Locate the cell with the specified text and output its (x, y) center coordinate. 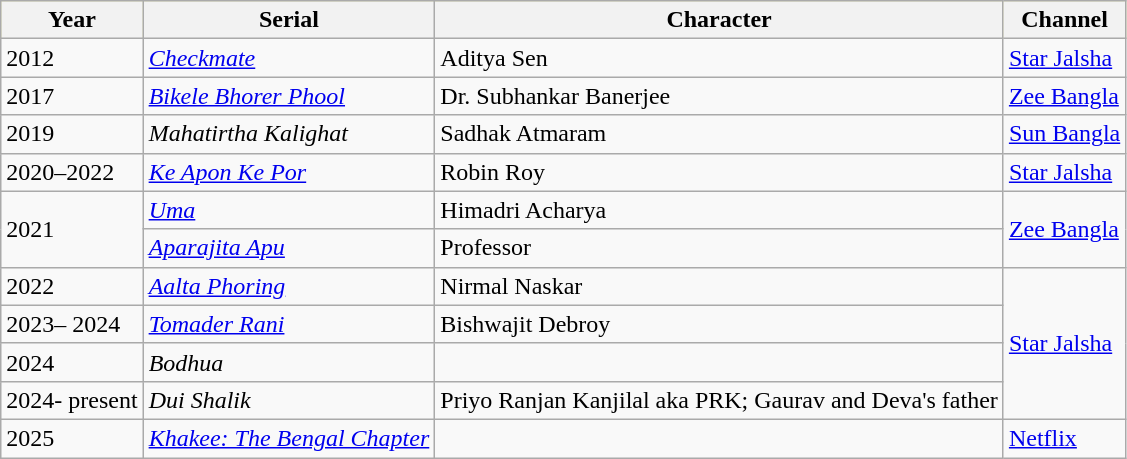
2025 (72, 438)
Professor (720, 248)
2020–2022 (72, 172)
Aalta Phoring (289, 286)
Sadhak Atmaram (720, 134)
Bishwajit Debroy (720, 324)
2019 (72, 134)
Nirmal Naskar (720, 286)
Bikele Bhorer Phool (289, 96)
Serial (289, 20)
Dr. Subhankar Banerjee (720, 96)
2022 (72, 286)
Aditya Sen (720, 58)
Himadri Acharya (720, 210)
Khakee: The Bengal Chapter (289, 438)
Netflix (1064, 438)
Mahatirtha Kalighat (289, 134)
2021 (72, 229)
Checkmate (289, 58)
Aparajita Apu (289, 248)
Ke Apon Ke Por (289, 172)
2012 (72, 58)
Tomader Rani (289, 324)
Year (72, 20)
2024- present (72, 400)
Sun Bangla (1064, 134)
Channel (1064, 20)
Dui Shalik (289, 400)
Uma (289, 210)
Robin Roy (720, 172)
2017 (72, 96)
Character (720, 20)
2024 (72, 362)
2023– 2024 (72, 324)
Priyo Ranjan Kanjilal aka PRK; Gaurav and Deva's father (720, 400)
Bodhua (289, 362)
